Locate the cell with the specified text and output its (X, Y) center coordinate. 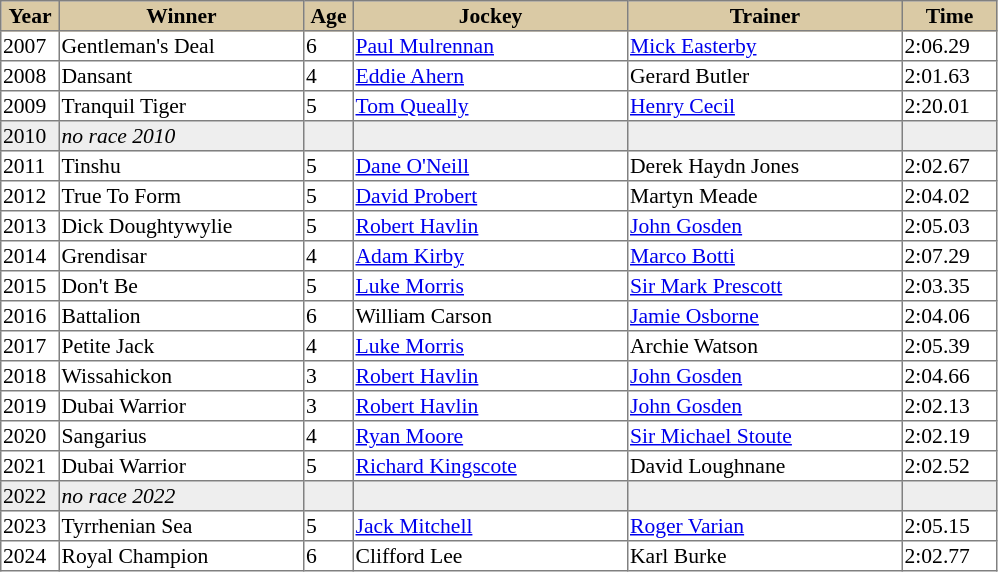
2:07.29 (949, 256)
2020 (30, 436)
Mick Easterby (765, 46)
2012 (30, 196)
no race 2010 (181, 136)
Adam Kirby (490, 256)
Dansant (181, 76)
Eddie Ahern (490, 76)
Roger Varian (765, 526)
2:03.35 (949, 286)
2023 (30, 526)
2018 (30, 376)
2:02.67 (949, 166)
David Probert (490, 196)
2019 (30, 406)
Sir Mark Prescott (765, 286)
2022 (30, 496)
Dick Doughtywylie (181, 226)
2016 (30, 316)
William Carson (490, 316)
2:05.15 (949, 526)
Ryan Moore (490, 436)
2:04.66 (949, 376)
2014 (30, 256)
Dane O'Neill (490, 166)
2013 (30, 226)
Winner (181, 16)
David Loughnane (765, 466)
Gentleman's Deal (181, 46)
True To Form (181, 196)
Grendisar (181, 256)
Jamie Osborne (765, 316)
Karl Burke (765, 556)
2:01.63 (949, 76)
Derek Haydn Jones (765, 166)
Marco Botti (765, 256)
Petite Jack (181, 346)
2:20.01 (949, 106)
2021 (30, 466)
2011 (30, 166)
Gerard Butler (765, 76)
2:02.77 (949, 556)
Henry Cecil (765, 106)
Martyn Meade (765, 196)
Year (30, 16)
Paul Mulrennan (490, 46)
2:02.52 (949, 466)
Sangarius (181, 436)
2:05.39 (949, 346)
Tyrrhenian Sea (181, 526)
2:06.29 (949, 46)
2:05.03 (949, 226)
Clifford Lee (490, 556)
Royal Champion (181, 556)
Battalion (181, 316)
Don't Be (181, 286)
2:02.19 (949, 436)
2007 (30, 46)
2:04.02 (949, 196)
Archie Watson (765, 346)
2017 (30, 346)
2008 (30, 76)
Trainer (765, 16)
2:02.13 (949, 406)
Jockey (490, 16)
Age (329, 16)
2015 (30, 286)
Tranquil Tiger (181, 106)
Sir Michael Stoute (765, 436)
Wissahickon (181, 376)
2010 (30, 136)
Jack Mitchell (490, 526)
2:04.06 (949, 316)
no race 2022 (181, 496)
Tom Queally (490, 106)
2024 (30, 556)
2009 (30, 106)
Tinshu (181, 166)
Richard Kingscote (490, 466)
Time (949, 16)
